Identify which cell holds the provided text, then report its (X, Y) central coordinate. 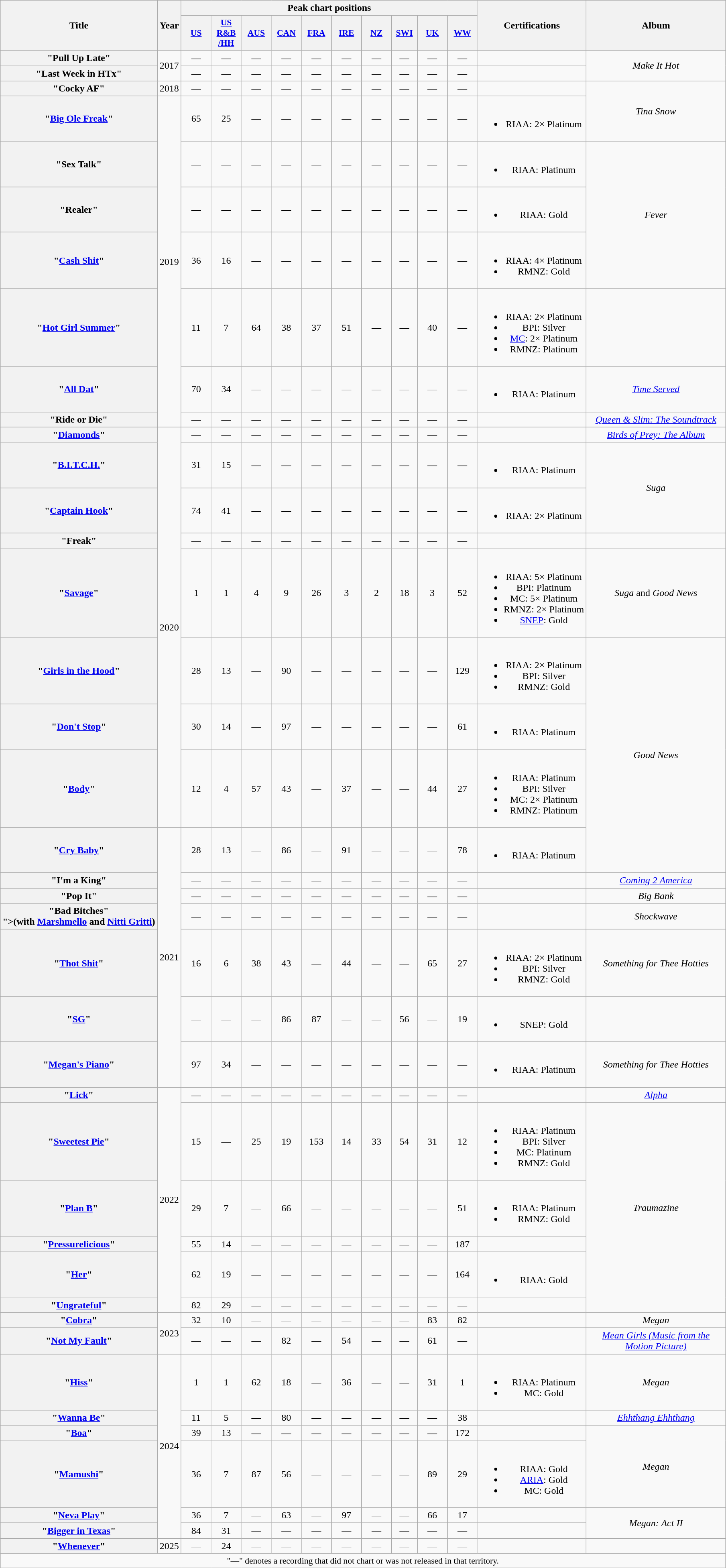
57 (256, 789)
Year (169, 26)
"Big Ole Freak" (79, 119)
2019 (169, 262)
Alpha (656, 1095)
"Wanna Be" (79, 1418)
83 (433, 1320)
"Cash Shit" (79, 260)
RIAA: PlatinumRMNZ: Gold (531, 1208)
"Pull Up Late" (79, 58)
Big Bank (656, 896)
Fever (656, 215)
"Thot Shit" (79, 963)
Title (79, 26)
74 (196, 510)
"Boa" (79, 1433)
"I'm a King" (79, 881)
CAN (287, 33)
Megan: Act II (656, 1523)
63 (287, 1515)
AUS (256, 33)
Suga (656, 488)
80 (287, 1418)
70 (196, 389)
55 (196, 1244)
17 (462, 1515)
"Lick" (79, 1095)
"Captain Hook" (79, 510)
2017 (169, 65)
90 (287, 670)
"B.I.T.C.H." (79, 465)
"Body" (79, 789)
"Bigger in Texas" (79, 1531)
RIAA: PlatinumMC: Gold (531, 1382)
Good News (656, 755)
172 (462, 1433)
41 (226, 510)
153 (316, 1141)
32 (196, 1320)
24 (226, 1546)
9 (287, 592)
"Cry Baby" (79, 850)
33 (376, 1141)
"Hiss" (79, 1382)
US (196, 33)
64 (256, 327)
"Realer" (79, 209)
"Sweetest Pie" (79, 1141)
2020 (169, 627)
NZ (376, 33)
Time Served (656, 389)
"SG" (79, 1019)
2022 (169, 1200)
"Pop It" (79, 896)
10 (226, 1320)
39 (196, 1433)
2021 (169, 958)
"Pressurelicious" (79, 1244)
2025 (169, 1546)
"—" denotes a recording that did not chart or was not released in that territory. (363, 1561)
5 (226, 1418)
RIAA: PlatinumBPI: SilverMC: 2× PlatinumRMNZ: Platinum (531, 789)
89 (433, 1474)
"Diamonds" (79, 435)
"Sex Talk" (79, 165)
91 (347, 850)
187 (462, 1244)
RIAA: 2× PlatinumBPI: SilverMC: 2× PlatinumRMNZ: Platinum (531, 327)
Ehhthang Ehhthang (656, 1418)
"Not My Fault" (79, 1340)
2018 (169, 89)
164 (462, 1275)
RIAA: PlatinumBPI: SilverMC: PlatinumRMNZ: Gold (531, 1141)
UK (433, 33)
"Don't Stop" (79, 726)
"Ungrateful" (79, 1305)
"Savage" (79, 592)
"Girls in the Hood" (79, 670)
"Whenever" (79, 1546)
6 (226, 963)
"Freak" (79, 541)
"Cocky AF" (79, 89)
"Mamushi" (79, 1474)
Peak chart positions (329, 8)
2024 (169, 1446)
"Ride or Die" (79, 419)
Album (656, 26)
78 (462, 850)
"Hot Girl Summer" (79, 327)
Traumazine (656, 1207)
RIAA: GoldARIA: GoldMC: Gold (531, 1474)
30 (196, 726)
FRA (316, 33)
Suga and Good News (656, 592)
RIAA: 5× PlatinumBPI: PlatinumMC: 5× PlatinumRMNZ: 2× PlatinumSNEP: Gold (531, 592)
2023 (169, 1333)
Tina Snow (656, 112)
"Bad Bitches"">(with Marshmello and Nitti Gritti) (79, 917)
"Cobra" (79, 1320)
"All Dat" (79, 389)
52 (462, 592)
"Her" (79, 1275)
129 (462, 670)
Make It Hot (656, 65)
26 (316, 592)
"Last Week in HTx" (79, 73)
Mean Girls (Music from the Motion Picture) (656, 1340)
"Neva Play" (79, 1515)
Coming 2 America (656, 881)
IRE (347, 33)
WW (462, 33)
USR&B/HH (226, 33)
SWI (405, 33)
SNEP: Gold (531, 1019)
2 (376, 592)
RIAA: 4× PlatinumRMNZ: Gold (531, 260)
84 (196, 1531)
Certifications (531, 26)
40 (433, 327)
Birds of Prey: The Album (656, 435)
Queen & Slim: The Soundtrack (656, 419)
"Plan B" (79, 1208)
"Megan's Piano" (79, 1064)
Shockwave (656, 917)
